Capture the cell that displays the provided text and extract its (x, y) central coordinate. 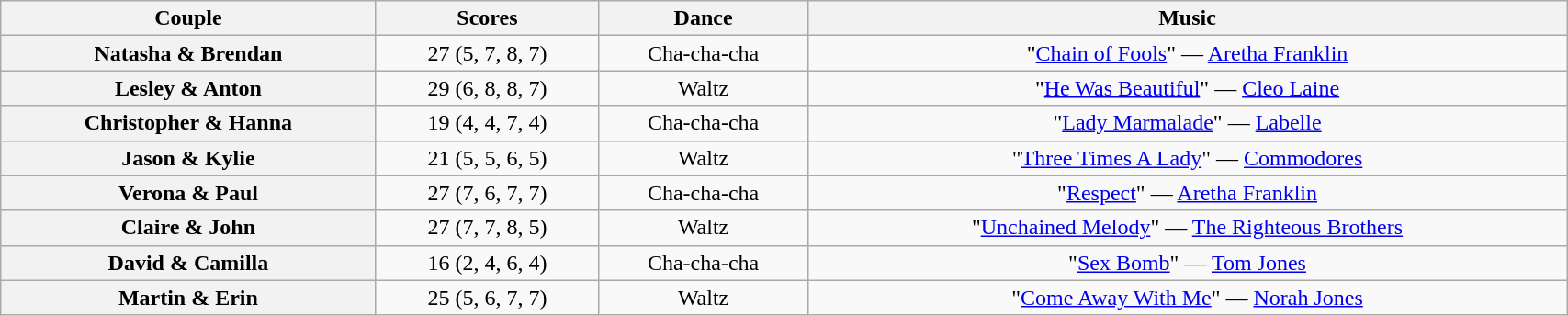
"Unchained Melody" — The Righteous Brothers (1187, 228)
Christopher & Hanna (188, 123)
19 (4, 4, 7, 4) (487, 123)
"Sex Bomb" — Tom Jones (1187, 263)
25 (5, 6, 7, 7) (487, 298)
Music (1187, 18)
Verona & Paul (188, 193)
21 (5, 5, 6, 5) (487, 158)
16 (2, 4, 6, 4) (487, 263)
"He Was Beautiful" — Cleo Laine (1187, 88)
27 (5, 7, 8, 7) (487, 53)
David & Camilla (188, 263)
Couple (188, 18)
Jason & Kylie (188, 158)
"Chain of Fools" — Aretha Franklin (1187, 53)
Dance (704, 18)
"Come Away With Me" — Norah Jones (1187, 298)
Martin & Erin (188, 298)
Scores (487, 18)
27 (7, 6, 7, 7) (487, 193)
"Lady Marmalade" — Labelle (1187, 123)
Natasha & Brendan (188, 53)
"Three Times A Lady" — Commodores (1187, 158)
"Respect" — Aretha Franklin (1187, 193)
Lesley & Anton (188, 88)
29 (6, 8, 8, 7) (487, 88)
27 (7, 7, 8, 5) (487, 228)
Claire & John (188, 228)
